Capture the cell that displays the provided text and extract its (X, Y) central coordinate. 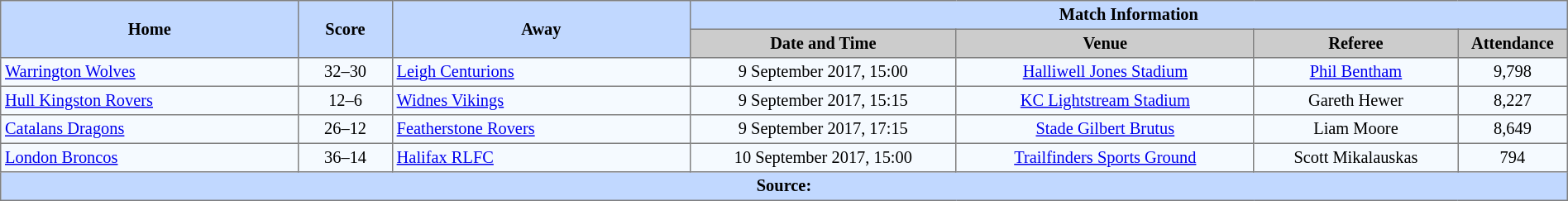
KC Lightstream Stadium (1105, 100)
Away (541, 30)
Attendance (1513, 43)
Phil Bentham (1355, 72)
London Broncos (150, 157)
Leigh Centurions (541, 72)
32–30 (346, 72)
12–6 (346, 100)
Halifax RLFC (541, 157)
Scott Mikalauskas (1355, 157)
Halliwell Jones Stadium (1105, 72)
9 September 2017, 15:00 (823, 72)
Widnes Vikings (541, 100)
10 September 2017, 15:00 (823, 157)
Trailfinders Sports Ground (1105, 157)
Liam Moore (1355, 129)
36–14 (346, 157)
Match Information (1128, 15)
8,227 (1513, 100)
Hull Kingston Rovers (150, 100)
Featherstone Rovers (541, 129)
9 September 2017, 17:15 (823, 129)
Score (346, 30)
Home (150, 30)
Referee (1355, 43)
Warrington Wolves (150, 72)
9,798 (1513, 72)
Source: (784, 186)
Venue (1105, 43)
8,649 (1513, 129)
26–12 (346, 129)
Date and Time (823, 43)
794 (1513, 157)
Gareth Hewer (1355, 100)
9 September 2017, 15:15 (823, 100)
Stade Gilbert Brutus (1105, 129)
Catalans Dragons (150, 129)
